Scan for the cell matching the given text and deliver its [x, y] coordinate at center. 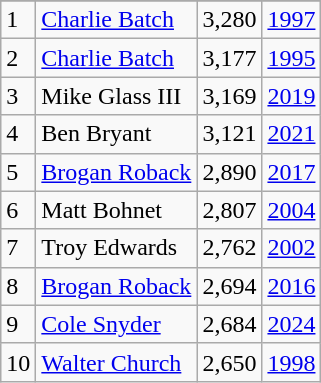
10 [18, 362]
1995 [292, 58]
2019 [292, 96]
2,694 [230, 286]
2,890 [230, 172]
1998 [292, 362]
2,684 [230, 324]
5 [18, 172]
2021 [292, 134]
2024 [292, 324]
3,121 [230, 134]
9 [18, 324]
Matt Bohnet [116, 210]
2,762 [230, 248]
1997 [292, 20]
Ben Bryant [116, 134]
2,650 [230, 362]
4 [18, 134]
2 [18, 58]
2016 [292, 286]
2,807 [230, 210]
Cole Snyder [116, 324]
Walter Church [116, 362]
2002 [292, 248]
1 [18, 20]
8 [18, 286]
7 [18, 248]
Troy Edwards [116, 248]
3,280 [230, 20]
2004 [292, 210]
3 [18, 96]
6 [18, 210]
3,169 [230, 96]
2017 [292, 172]
3,177 [230, 58]
Mike Glass III [116, 96]
